Determine the (x, y) coordinate at the center of the cell enclosing the given text.  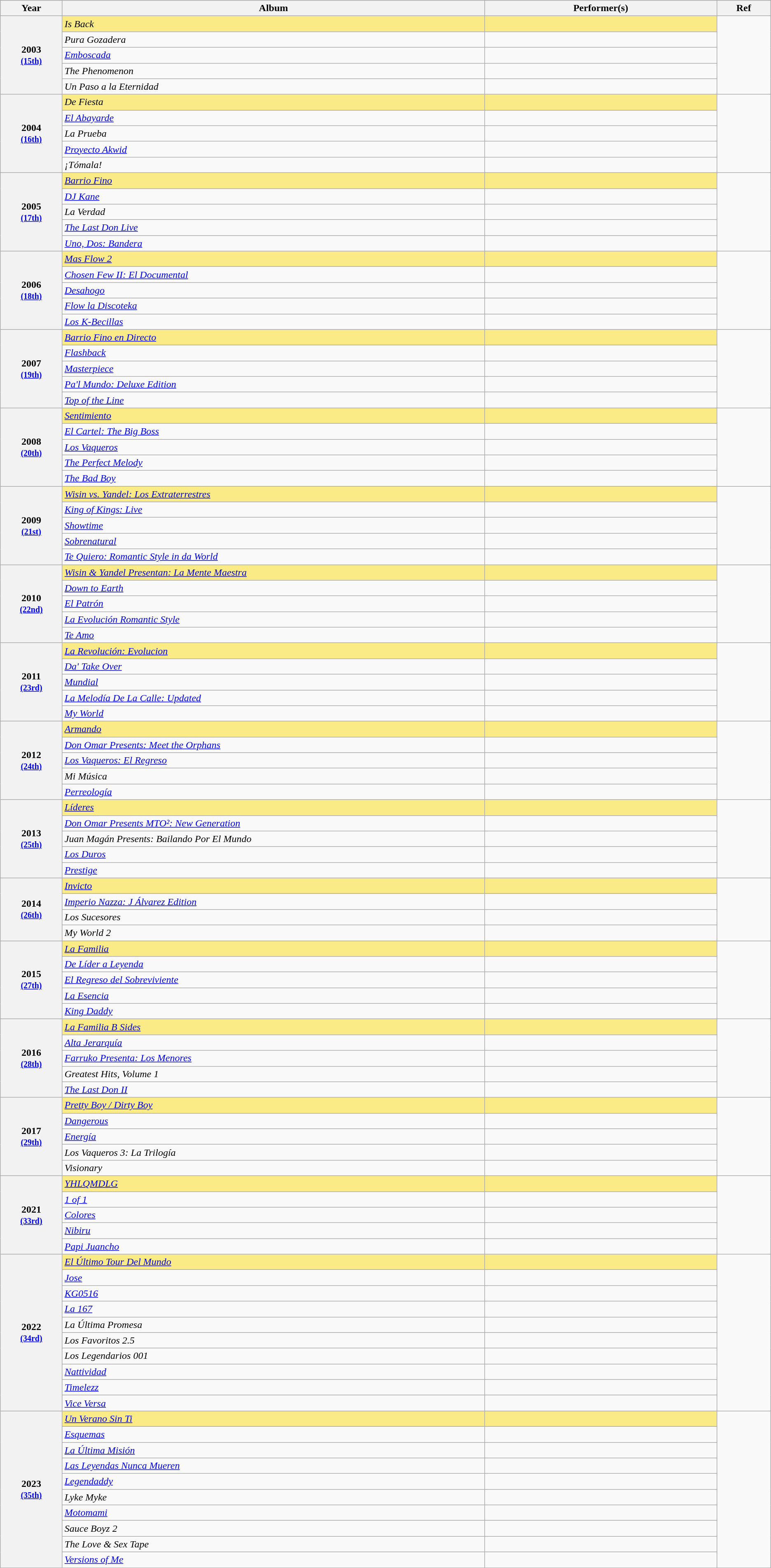
Los K-Becillas (273, 322)
Proyecto Akwid (273, 149)
Pura Gozadera (273, 40)
De Líder a Leyenda (273, 964)
Timelezz (273, 1387)
2009 (21st) (31, 525)
Lyke Myke (273, 1497)
Ref (744, 8)
Colores (273, 1215)
Vice Versa (273, 1403)
Un Verano Sin Ti (273, 1419)
KG0516 (273, 1293)
2011 (23rd) (31, 682)
Masterpiece (273, 369)
2003 (15th) (31, 55)
2015 (27th) (31, 980)
La Familia (273, 948)
My World 2 (273, 933)
Prestige (273, 870)
Sobrenatural (273, 541)
Te Amo (273, 635)
Invicto (273, 886)
Da' Take Over (273, 666)
My World (273, 714)
El Cartel: The Big Boss (273, 431)
The Phenomenon (273, 71)
Wisin & Yandel Presentan: La Mente Maestra (273, 572)
Energía (273, 1136)
Los Vaqueros (273, 447)
La Verdad (273, 212)
La Revolución: Evolucion (273, 651)
Legendaddy (273, 1482)
2014 (26th) (31, 909)
Los Sucesores (273, 917)
Los Duros (273, 854)
Sauce Boyz 2 (273, 1528)
2016 (28th) (31, 1058)
Versions of Me (273, 1560)
Top of the Line (273, 400)
2017 (29th) (31, 1136)
The Perfect Melody (273, 463)
Nattividad (273, 1372)
The Last Don Live (273, 228)
The Last Don II (273, 1090)
2021 (33rd) (31, 1215)
The Love & Sex Tape (273, 1544)
Mas Flow 2 (273, 259)
Imperio Nazza: J Álvarez Edition (273, 901)
Mundial (273, 682)
Barrio Fino en Directo (273, 337)
Armando (273, 729)
Year (31, 8)
The Bad Boy (273, 478)
2013 (25th) (31, 839)
Motomami (273, 1513)
Desahogo (273, 290)
King Daddy (273, 1011)
Pretty Boy / Dirty Boy (273, 1105)
Performer(s) (601, 8)
La 167 (273, 1309)
Las Leyendas Nunca Mueren (273, 1466)
King of Kings: Live (273, 510)
Dangerous (273, 1121)
¡Tómala! (273, 165)
Barrio Fino (273, 180)
2022 (34rd) (31, 1332)
De Fiesta (273, 102)
Juan Magán Presents: Bailando Por El Mundo (273, 839)
Emboscada (273, 55)
La Melodía De La Calle: Updated (273, 698)
La Última Misión (273, 1450)
Showtime (273, 525)
Farruko Presenta: Los Menores (273, 1058)
El Patrón (273, 604)
Los Legendarios 001 (273, 1356)
Alta Jerarquía (273, 1043)
2007 (19th) (31, 369)
2010 (22nd) (31, 604)
Uno, Dos: Bandera (273, 243)
La Prueba (273, 133)
Visionary (273, 1168)
La Evolución Romantic Style (273, 619)
Perreología (273, 792)
La Última Promesa (273, 1325)
Los Favoritos 2.5 (273, 1340)
Mi Música (273, 776)
Líderes (273, 807)
Sentimiento (273, 415)
La Familia B Sides (273, 1027)
Greatest Hits, Volume 1 (273, 1074)
2012 (24th) (31, 761)
Don Omar Presents MTO²: New Generation (273, 823)
2005 (17th) (31, 212)
DJ Kane (273, 196)
La Esencia (273, 996)
Papi Juancho (273, 1246)
Is Back (273, 24)
Flashback (273, 353)
Wisin vs. Yandel: Los Extraterrestres (273, 494)
Chosen Few II: El Documental (273, 275)
2004 (16th) (31, 133)
2008 (20th) (31, 447)
Don Omar Presents: Meet the Orphans (273, 745)
Pa'l Mundo: Deluxe Edition (273, 384)
2006 (18th) (31, 290)
El Último Tour Del Mundo (273, 1262)
Flow la Discoteka (273, 306)
Los Vaqueros: El Regreso (273, 761)
Te Quiero: Romantic Style in da World (273, 557)
Los Vaqueros 3: La Trilogía (273, 1152)
2023 (35th) (31, 1489)
Down to Earth (273, 588)
El Abayarde (273, 118)
YHLQMDLG (273, 1183)
Esquemas (273, 1434)
Nibiru (273, 1231)
Un Paso a la Eternidad (273, 86)
Album (273, 8)
El Regreso del Sobreviviente (273, 980)
Jose (273, 1278)
1 of 1 (273, 1199)
